Locate the cell with the specified text and output its [x, y] center coordinate. 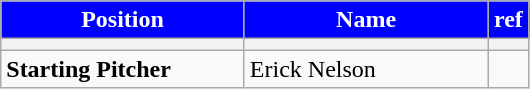
Position [123, 20]
Erick Nelson [366, 69]
Name [366, 20]
Starting Pitcher [123, 69]
ref [508, 20]
